Detect which cell encompasses the target text, then output its [X, Y] center coordinate. 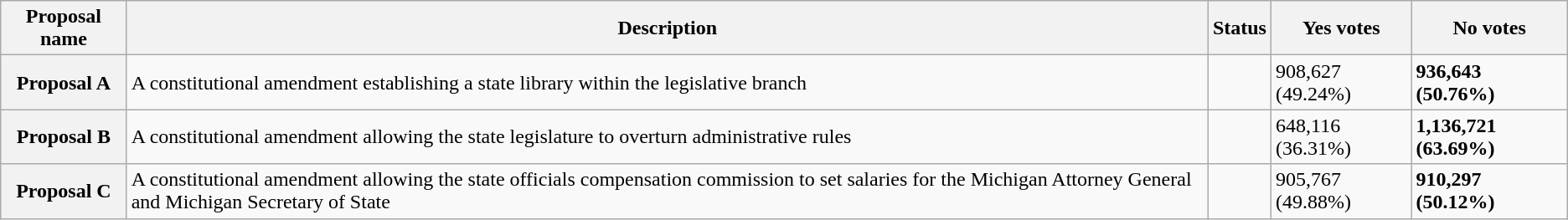
A constitutional amendment establishing a state library within the legislative branch [667, 82]
Proposal C [64, 191]
648,116 (36.31%) [1341, 137]
A constitutional amendment allowing the state legislature to overturn administrative rules [667, 137]
Status [1240, 28]
905,767 (49.88%) [1341, 191]
Description [667, 28]
Yes votes [1341, 28]
910,297 (50.12%) [1489, 191]
936,643 (50.76%) [1489, 82]
Proposal A [64, 82]
Proposal name [64, 28]
No votes [1489, 28]
Proposal B [64, 137]
908,627 (49.24%) [1341, 82]
1,136,721 (63.69%) [1489, 137]
